Output the (X, Y) coordinate of the center of the cell containing the given text.  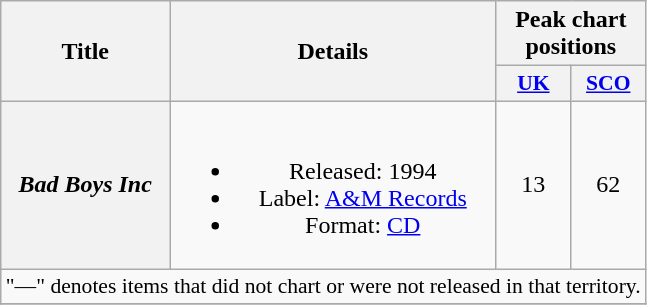
13 (534, 184)
"—" denotes items that did not chart or were not released in that territory. (324, 286)
Released: 1994Label: A&M RecordsFormat: CD (333, 184)
UK (534, 84)
Details (333, 52)
Peak chart positions (571, 34)
SCO (608, 84)
62 (608, 184)
Bad Boys Inc (86, 184)
Title (86, 52)
